For the text-containing cell, return its midpoint in [x, y] coordinate format. 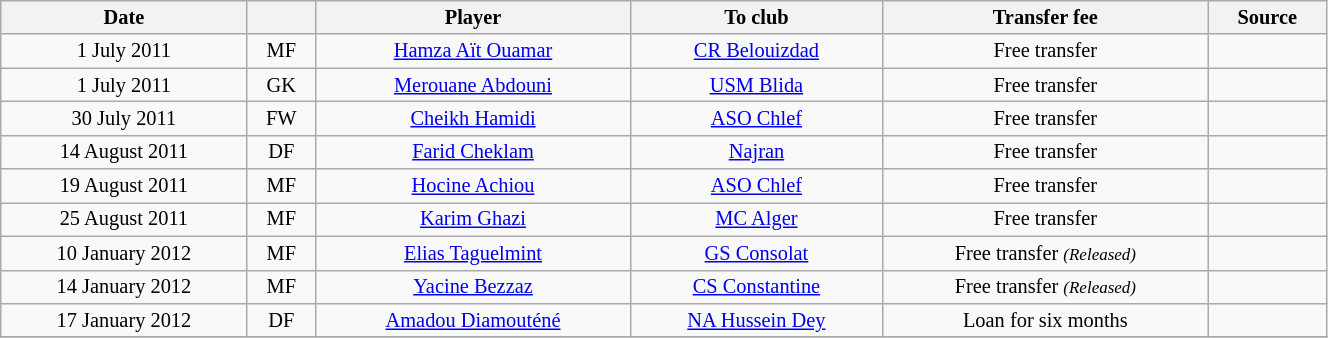
To club [756, 17]
25 August 2011 [124, 219]
Farid Cheklam [474, 152]
14 August 2011 [124, 152]
Hocine Achiou [474, 186]
30 July 2011 [124, 118]
Merouane Abdouni [474, 85]
17 January 2012 [124, 320]
Hamza Aït Ouamar [474, 51]
Transfer fee [1045, 17]
Karim Ghazi [474, 219]
Date [124, 17]
Source [1267, 17]
Elias Taguelmint [474, 253]
Najran [756, 152]
MC Alger [756, 219]
14 January 2012 [124, 287]
Loan for six months [1045, 320]
Cheikh Hamidi [474, 118]
FW [282, 118]
CR Belouizdad [756, 51]
Player [474, 17]
GS Consolat [756, 253]
CS Constantine [756, 287]
19 August 2011 [124, 186]
USM Blida [756, 85]
GK [282, 85]
Amadou Diamouténé [474, 320]
NA Hussein Dey [756, 320]
10 January 2012 [124, 253]
Yacine Bezzaz [474, 287]
